Return (X, Y) of the center of cell containing provided text 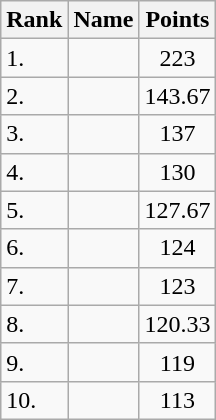
137 (178, 134)
124 (178, 248)
Rank (34, 20)
127.67 (178, 210)
123 (178, 286)
4. (34, 172)
130 (178, 172)
120.33 (178, 324)
2. (34, 96)
113 (178, 400)
223 (178, 58)
Name (104, 20)
119 (178, 362)
5. (34, 210)
1. (34, 58)
7. (34, 286)
6. (34, 248)
143.67 (178, 96)
Points (178, 20)
10. (34, 400)
9. (34, 362)
8. (34, 324)
3. (34, 134)
